Search for the cell housing the specified text and yield its (x, y) center coordinate. 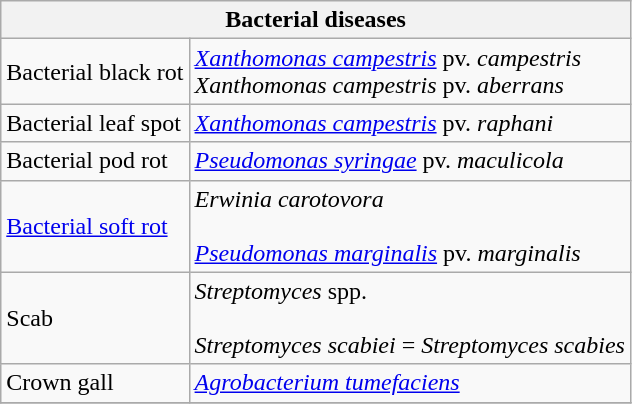
Bacterial diseases (316, 20)
Scab (95, 318)
Bacterial black rot (95, 72)
Agrobacterium tumefaciens (410, 383)
Erwinia carotovora Pseudomonas marginalis pv. marginalis (410, 226)
Bacterial soft rot (95, 226)
Bacterial leaf spot (95, 123)
Crown gall (95, 383)
Bacterial pod rot (95, 161)
Pseudomonas syringae pv. maculicola (410, 161)
Streptomyces spp. Streptomyces scabiei = Streptomyces scabies (410, 318)
Xanthomonas campestris pv. raphani (410, 123)
Xanthomonas campestris pv. campestris Xanthomonas campestris pv. aberrans (410, 72)
